Extract the [x, y] coordinate from the center of the cell holding the provided text.  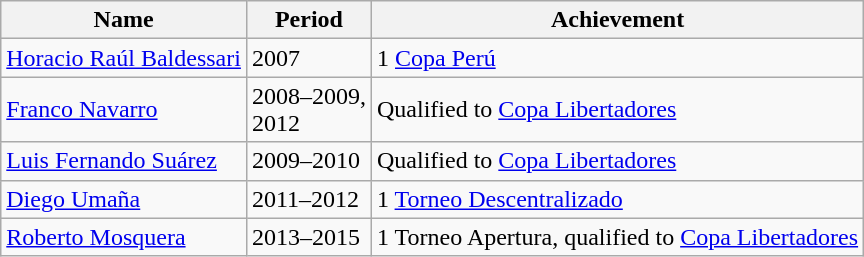
2008–2009, 2012 [308, 110]
Roberto Mosquera [124, 237]
Period [308, 20]
2007 [308, 58]
Achievement [617, 20]
2011–2012 [308, 199]
Name [124, 20]
2009–2010 [308, 161]
2013–2015 [308, 237]
1 Copa Perú [617, 58]
Horacio Raúl Baldessari [124, 58]
Diego Umaña [124, 199]
1 Torneo Apertura, qualified to Copa Libertadores [617, 237]
Luis Fernando Suárez [124, 161]
1 Torneo Descentralizado [617, 199]
Franco Navarro [124, 110]
